Identify which cell holds the provided text, then report its [X, Y] central coordinate. 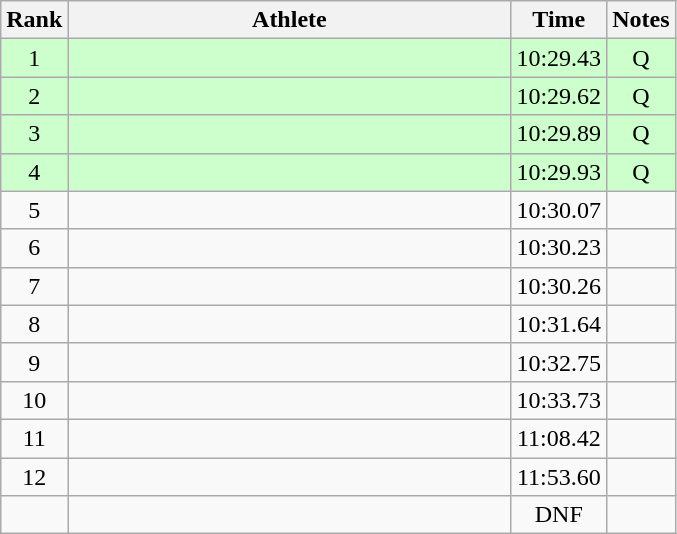
10:29.89 [559, 134]
5 [34, 210]
10:29.62 [559, 96]
10:33.73 [559, 400]
12 [34, 477]
10 [34, 400]
8 [34, 324]
10:30.26 [559, 286]
Time [559, 20]
6 [34, 248]
4 [34, 172]
10:30.23 [559, 248]
10:31.64 [559, 324]
3 [34, 134]
Rank [34, 20]
2 [34, 96]
10:29.43 [559, 58]
9 [34, 362]
1 [34, 58]
DNF [559, 515]
10:29.93 [559, 172]
10:32.75 [559, 362]
11:53.60 [559, 477]
10:30.07 [559, 210]
Athlete [290, 20]
11:08.42 [559, 438]
7 [34, 286]
11 [34, 438]
Notes [641, 20]
